Identify which cell holds the provided text, then report its (x, y) central coordinate. 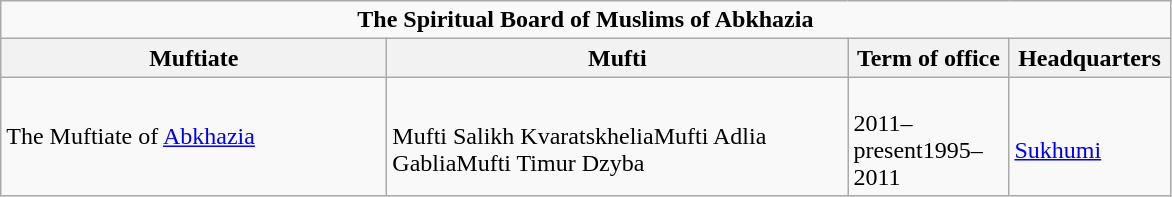
Term of office (928, 58)
Muftiate (194, 58)
Headquarters (1090, 58)
The Spiritual Board of Muslims of Abkhazia (586, 20)
Sukhumi (1090, 136)
The Muftiate of Abkhazia (194, 136)
2011–present1995–2011 (928, 136)
Mufti (618, 58)
Mufti Salikh KvaratskheliaMufti Adlia GabliaMufti Timur Dzyba (618, 136)
